Search for the cell housing the specified text and yield its [X, Y] center coordinate. 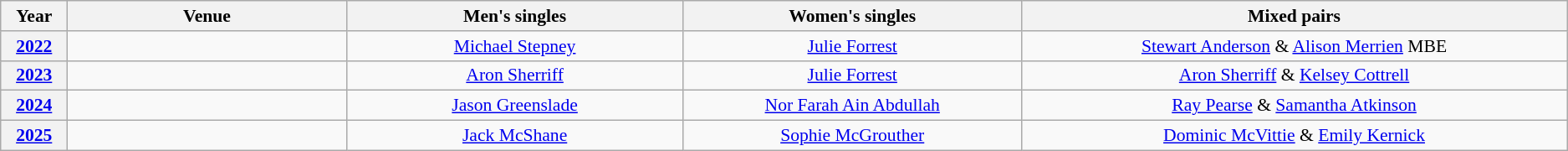
Michael Stepney [515, 46]
Aron Sherriff & Kelsey Cottrell [1294, 75]
Men's singles [515, 16]
Nor Farah Ain Abdullah [852, 106]
Stewart Anderson & Alison Merrien MBE [1294, 46]
2022 [34, 46]
Jason Greenslade [515, 106]
Ray Pearse & Samantha Atkinson [1294, 106]
Mixed pairs [1294, 16]
Year [34, 16]
Sophie McGrouther [852, 136]
2025 [34, 136]
2023 [34, 75]
Aron Sherriff [515, 75]
2024 [34, 106]
Jack McShane [515, 136]
Venue [207, 16]
Women's singles [852, 16]
Dominic McVittie & Emily Kernick [1294, 136]
